Return the [x, y] coordinate for the center point of the cell that contains the specified text.  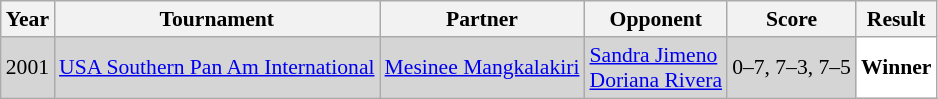
Tournament [217, 19]
USA Southern Pan Am International [217, 68]
0–7, 7–3, 7–5 [792, 68]
2001 [28, 68]
Mesinee Mangkalakiri [482, 68]
Winner [896, 68]
Year [28, 19]
Score [792, 19]
Partner [482, 19]
Opponent [656, 19]
Sandra Jimeno Doriana Rivera [656, 68]
Result [896, 19]
